Scan for the cell matching the given text and deliver its [x, y] coordinate at center. 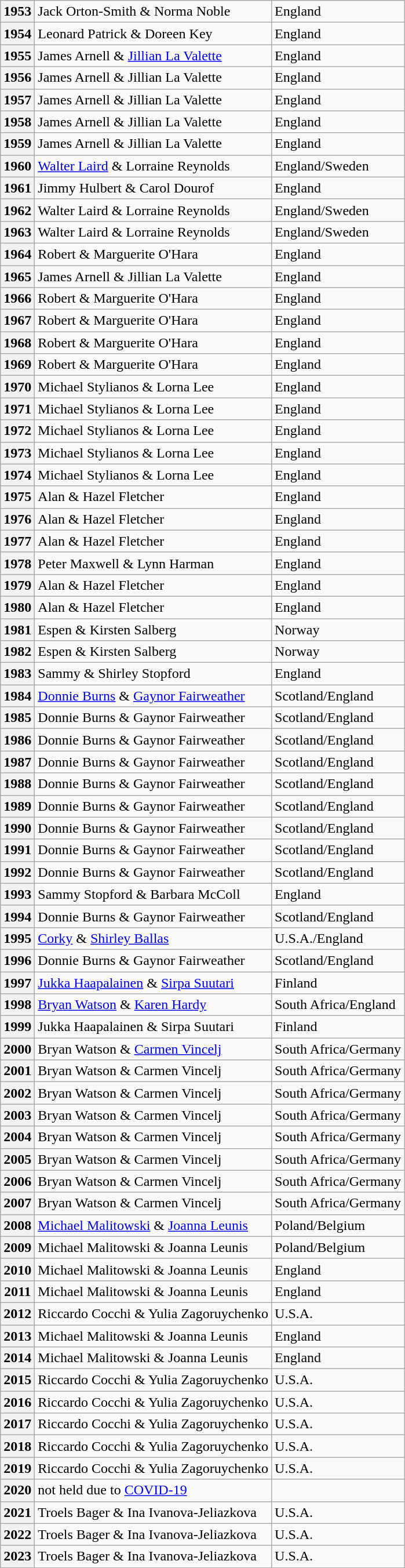
Jimmy Hulbert & Carol Dourof [153, 188]
2012 [17, 1313]
2009 [17, 1247]
1973 [17, 453]
1961 [17, 188]
2007 [17, 1203]
1990 [17, 828]
2005 [17, 1159]
1957 [17, 100]
1962 [17, 210]
2003 [17, 1115]
2023 [17, 1556]
2014 [17, 1358]
2019 [17, 1468]
2006 [17, 1181]
1994 [17, 916]
1979 [17, 585]
1968 [17, 343]
1987 [17, 762]
2016 [17, 1402]
1974 [17, 475]
1975 [17, 497]
1954 [17, 34]
1958 [17, 122]
1984 [17, 696]
1998 [17, 1005]
1972 [17, 431]
1997 [17, 983]
2021 [17, 1512]
1964 [17, 254]
1953 [17, 12]
2008 [17, 1225]
1985 [17, 718]
2004 [17, 1137]
1956 [17, 78]
1959 [17, 144]
1981 [17, 629]
2011 [17, 1291]
1978 [17, 563]
2017 [17, 1424]
2001 [17, 1071]
1977 [17, 541]
1976 [17, 519]
2013 [17, 1335]
1999 [17, 1027]
1991 [17, 850]
U.S.A./England [338, 938]
1966 [17, 299]
2015 [17, 1380]
2002 [17, 1093]
Peter Maxwell & Lynn Harman [153, 563]
1969 [17, 365]
Corky & Shirley Ballas [153, 938]
1970 [17, 387]
1992 [17, 872]
2000 [17, 1049]
1971 [17, 409]
1993 [17, 894]
1982 [17, 652]
1995 [17, 938]
not held due to COVID-19 [153, 1490]
2022 [17, 1534]
2010 [17, 1269]
Bryan Watson & Karen Hardy [153, 1005]
1980 [17, 607]
2020 [17, 1490]
1996 [17, 960]
Sammy & Shirley Stopford [153, 674]
1963 [17, 232]
1960 [17, 166]
Sammy Stopford & Barbara McColl [153, 894]
1989 [17, 806]
South Africa/England [338, 1005]
1983 [17, 674]
1967 [17, 321]
1955 [17, 56]
1965 [17, 277]
2018 [17, 1446]
1988 [17, 784]
1986 [17, 740]
Jack Orton-Smith & Norma Noble [153, 12]
Leonard Patrick & Doreen Key [153, 34]
